Output the (x, y) coordinate of the center of the cell containing the given text.  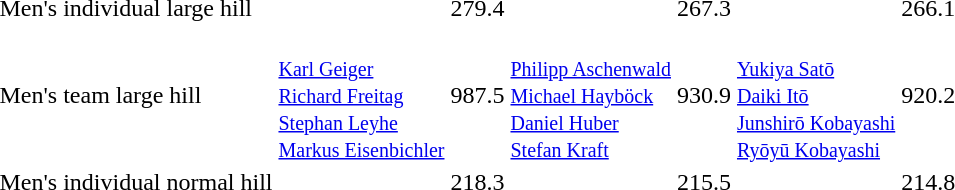
987.5 (478, 95)
930.9 (704, 95)
Karl GeigerRichard FreitagStephan LeyheMarkus Eisenbichler (362, 95)
Philipp AschenwaldMichael HayböckDaniel HuberStefan Kraft (591, 95)
Yukiya SatōDaiki ItōJunshirō KobayashiRyōyū Kobayashi (816, 95)
